Return the (X, Y) coordinate for the center point of the cell that contains the specified text.  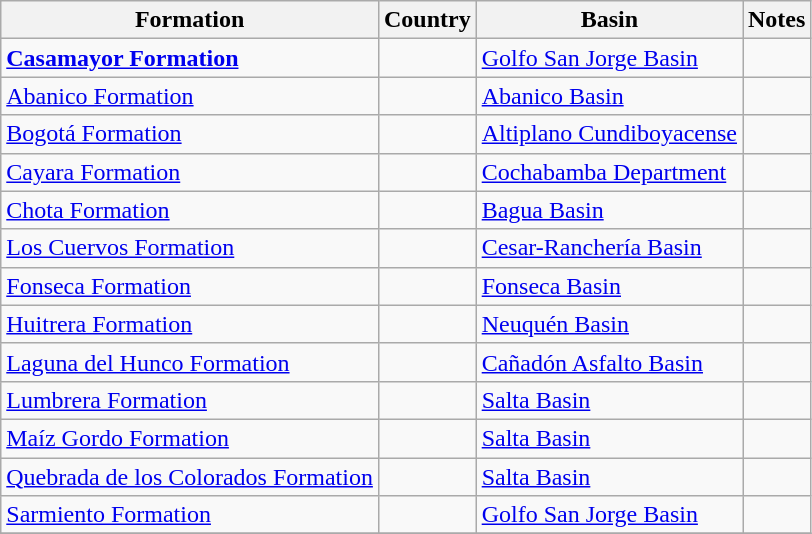
Notes (776, 20)
Cochabamba Department (609, 172)
Neuquén Basin (609, 324)
Fonseca Formation (190, 286)
Formation (190, 20)
Huitrera Formation (190, 324)
Abanico Formation (190, 96)
Cayara Formation (190, 172)
Bagua Basin (609, 210)
Sarmiento Formation (190, 515)
Maíz Gordo Formation (190, 438)
Country (427, 20)
Fonseca Basin (609, 286)
Los Cuervos Formation (190, 248)
Basin (609, 20)
Casamayor Formation (190, 58)
Quebrada de los Colorados Formation (190, 477)
Bogotá Formation (190, 134)
Cesar-Ranchería Basin (609, 248)
Laguna del Hunco Formation (190, 362)
Abanico Basin (609, 96)
Chota Formation (190, 210)
Lumbrera Formation (190, 400)
Cañadón Asfalto Basin (609, 362)
Altiplano Cundiboyacense (609, 134)
